Find where the given text appears and provide that cell's center as [X, Y] coordinate. 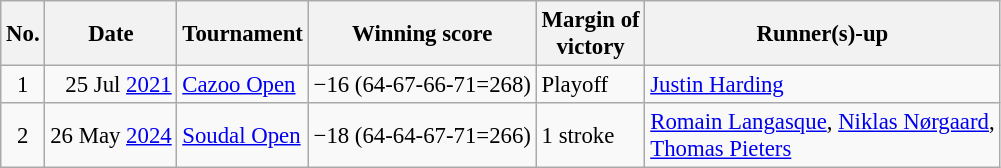
No. [23, 34]
Winning score [422, 34]
Cazoo Open [242, 85]
25 Jul 2021 [111, 85]
1 [23, 85]
−16 (64-67-66-71=268) [422, 85]
26 May 2024 [111, 136]
2 [23, 136]
Soudal Open [242, 136]
Runner(s)-up [822, 34]
Justin Harding [822, 85]
−18 (64-64-67-71=266) [422, 136]
Margin ofvictory [590, 34]
1 stroke [590, 136]
Date [111, 34]
Tournament [242, 34]
Romain Langasque, Niklas Nørgaard, Thomas Pieters [822, 136]
Playoff [590, 85]
